Scan for the cell matching the given text and deliver its [x, y] coordinate at center. 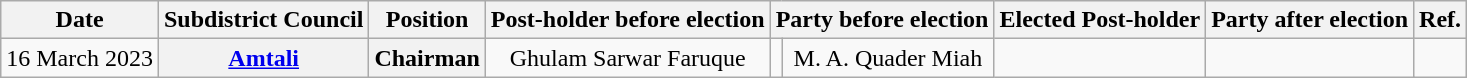
Subdistrict Council [263, 20]
Elected Post-holder [1100, 20]
Party before election [882, 20]
Ref. [1440, 20]
Party after election [1310, 20]
Ghulam Sarwar Faruque [628, 58]
Position [427, 20]
16 March 2023 [80, 58]
Date [80, 20]
Chairman [427, 58]
M. A. Quader Miah [888, 58]
Amtali [263, 58]
Post-holder before election [628, 20]
